Pinpoint the cell where the given text exists, returning its [x, y] midpoint coordinate. 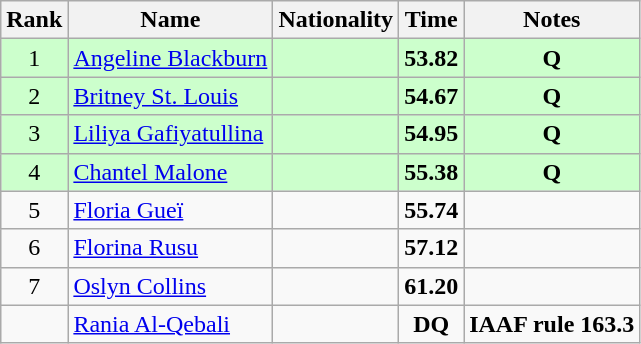
55.74 [432, 210]
1 [34, 58]
61.20 [432, 286]
IAAF rule 163.3 [552, 324]
Chantel Malone [170, 172]
55.38 [432, 172]
53.82 [432, 58]
DQ [432, 324]
54.95 [432, 134]
Rania Al-Qebali [170, 324]
Florina Rusu [170, 248]
Liliya Gafiyatullina [170, 134]
Angeline Blackburn [170, 58]
54.67 [432, 96]
Notes [552, 20]
5 [34, 210]
3 [34, 134]
2 [34, 96]
Floria Gueï [170, 210]
Oslyn Collins [170, 286]
Time [432, 20]
57.12 [432, 248]
Rank [34, 20]
6 [34, 248]
Nationality [336, 20]
7 [34, 286]
4 [34, 172]
Britney St. Louis [170, 96]
Name [170, 20]
